From the cell containing the given text, extract its center point as (X, Y) coordinate. 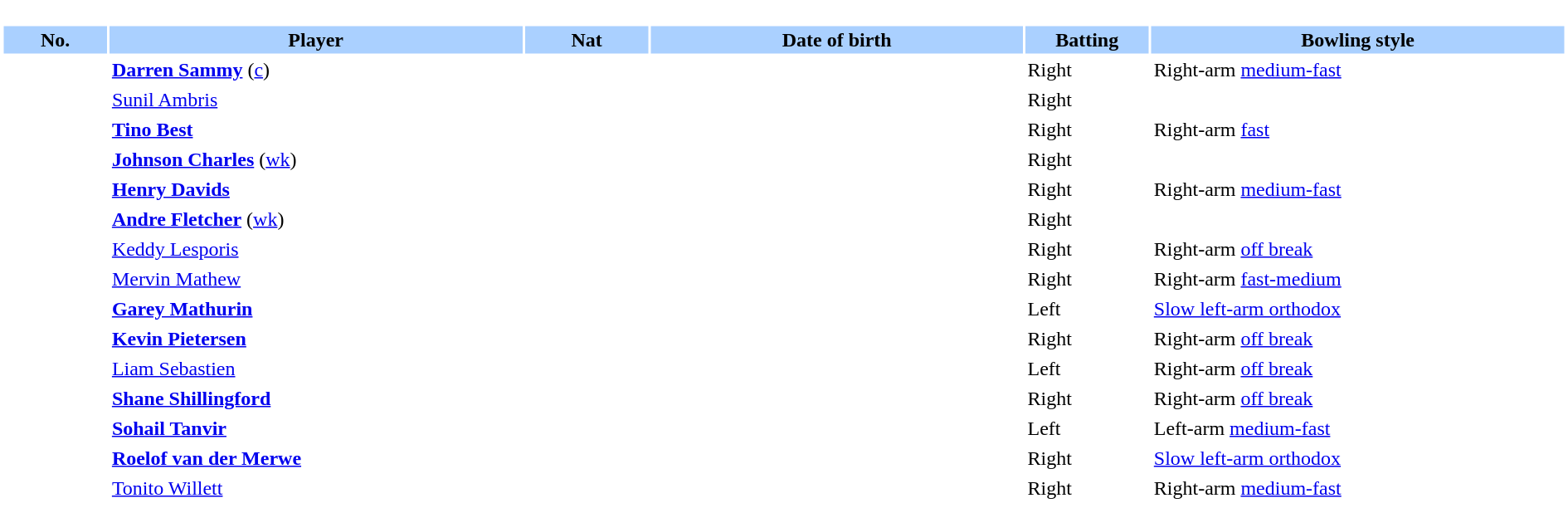
Garey Mathurin (316, 309)
Keddy Lesporis (316, 249)
Johnson Charles (wk) (316, 159)
Sunil Ambris (316, 100)
Right-arm fast (1358, 129)
No. (55, 40)
Left-arm medium-fast (1358, 428)
Darren Sammy (c) (316, 70)
Player (316, 40)
Batting (1087, 40)
Nat (586, 40)
Andre Fletcher (wk) (316, 219)
Right-arm fast-medium (1358, 279)
Mervin Mathew (316, 279)
Kevin Pietersen (316, 339)
Date of birth (837, 40)
Liam Sebastien (316, 369)
Shane Shillingford (316, 398)
Sohail Tanvir (316, 428)
Bowling style (1358, 40)
Tino Best (316, 129)
Henry Davids (316, 189)
Roelof van der Merwe (316, 458)
Tonito Willett (316, 488)
